Scan for the cell matching the given text and deliver its [X, Y] coordinate at center. 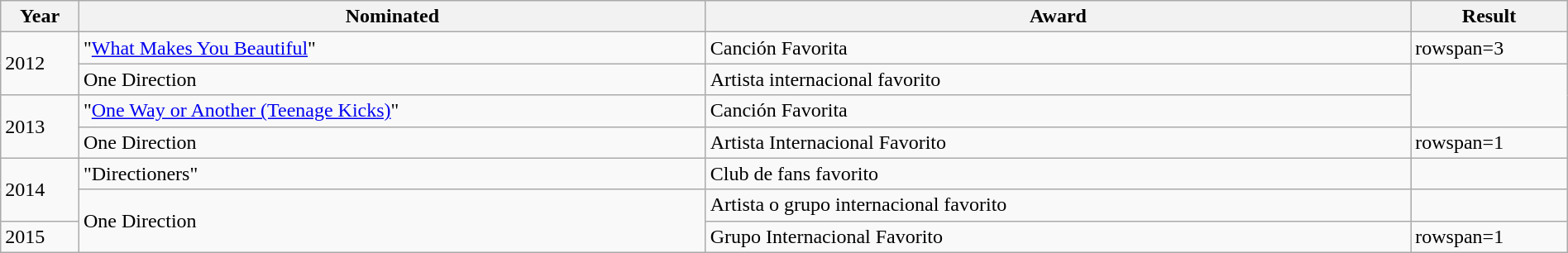
Result [1489, 17]
Artista internacional favorito [1059, 79]
Year [40, 17]
Award [1059, 17]
Nominated [392, 17]
"Directioners" [392, 174]
2015 [40, 236]
Artista Internacional Favorito [1059, 142]
"One Way or Another (Teenage Kicks)" [392, 111]
2013 [40, 126]
Club de fans favorito [1059, 174]
2014 [40, 189]
Artista o grupo internacional favorito [1059, 205]
2012 [40, 64]
"What Makes You Beautiful" [392, 48]
rowspan=3 [1489, 48]
Grupo Internacional Favorito [1059, 236]
